Scan for the cell matching the given text and deliver its (x, y) coordinate at center. 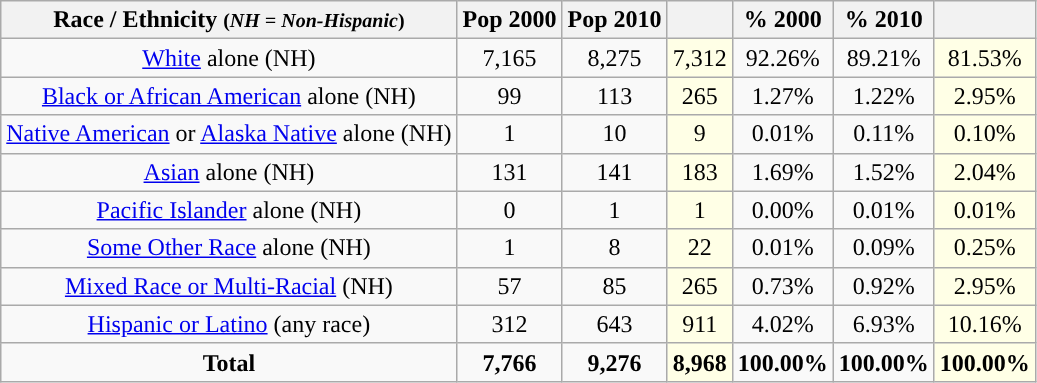
0.92% (884, 286)
1.22% (884, 96)
8,968 (700, 362)
0.11% (884, 134)
1.52% (884, 172)
Race / Ethnicity (NH = Non-Hispanic) (229, 20)
6.93% (884, 324)
131 (510, 172)
89.21% (884, 58)
9,276 (614, 362)
10 (614, 134)
10.16% (984, 324)
7,766 (510, 362)
Pop 2000 (510, 20)
0.73% (782, 286)
White alone (NH) (229, 58)
141 (614, 172)
8,275 (614, 58)
% 2010 (884, 20)
57 (510, 286)
Pop 2010 (614, 20)
7,165 (510, 58)
0.25% (984, 248)
Pacific Islander alone (NH) (229, 210)
643 (614, 324)
Asian alone (NH) (229, 172)
4.02% (782, 324)
85 (614, 286)
% 2000 (782, 20)
312 (510, 324)
92.26% (782, 58)
183 (700, 172)
113 (614, 96)
2.04% (984, 172)
1.27% (782, 96)
8 (614, 248)
9 (700, 134)
Hispanic or Latino (any race) (229, 324)
99 (510, 96)
Some Other Race alone (NH) (229, 248)
Native American or Alaska Native alone (NH) (229, 134)
Mixed Race or Multi-Racial (NH) (229, 286)
1.69% (782, 172)
22 (700, 248)
Total (229, 362)
81.53% (984, 58)
0.10% (984, 134)
0 (510, 210)
911 (700, 324)
0.00% (782, 210)
Black or African American alone (NH) (229, 96)
7,312 (700, 58)
0.09% (884, 248)
